Determine the [x, y] coordinate at the center of the cell enclosing the given text.  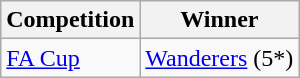
Competition [70, 20]
FA Cup [70, 58]
Winner [220, 20]
Wanderers (5*) [220, 58]
